Capture the cell that displays the provided text and extract its (x, y) central coordinate. 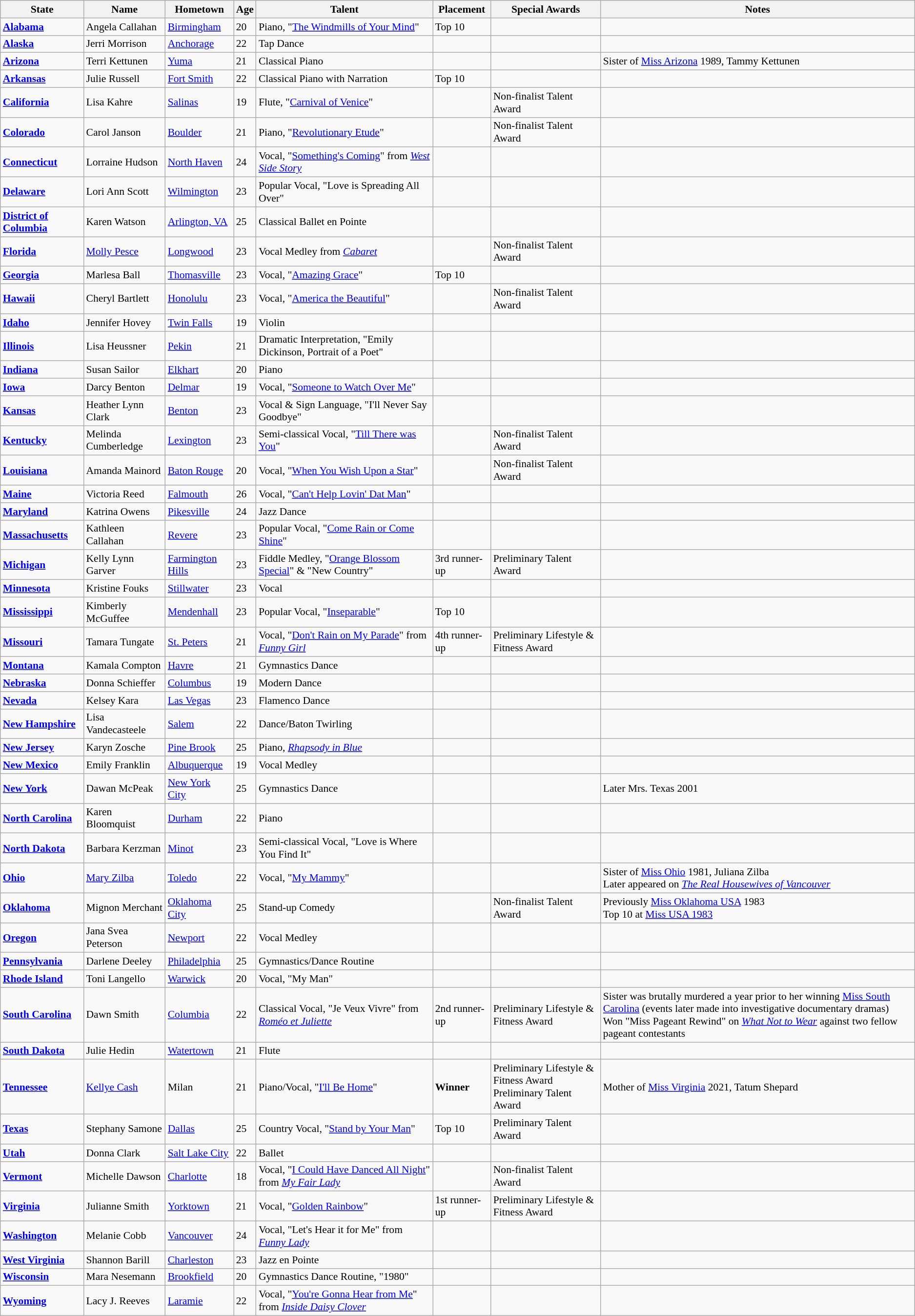
Melinda Cumberledge (124, 440)
Yuma (200, 62)
Flute, "Carnival of Venice" (345, 103)
New York City (200, 789)
Tamara Tungate (124, 641)
Durham (200, 818)
Pekin (200, 346)
North Haven (200, 162)
Lori Ann Scott (124, 192)
Fiddle Medley, "Orange Blossom Special" & "New Country" (345, 565)
Karyn Zosche (124, 748)
Modern Dance (345, 683)
Dawn Smith (124, 1015)
Alaska (42, 44)
Karen Bloomquist (124, 818)
Vancouver (200, 1236)
Gymnastics Dance Routine, "1980" (345, 1277)
Lisa Vandecasteele (124, 723)
Watertown (200, 1051)
Vocal, "Can't Help Lovin' Dat Man" (345, 494)
Kathleen Callahan (124, 535)
Maryland (42, 512)
Lisa Kahre (124, 103)
Wilmington (200, 192)
Toledo (200, 878)
Sister of Miss Ohio 1981, Juliana ZilbaLater appeared on The Real Housewives of Vancouver (757, 878)
St. Peters (200, 641)
Farmington Hills (200, 565)
Utah (42, 1153)
New Mexico (42, 765)
Twin Falls (200, 323)
Piano/Vocal, "I'll Be Home" (345, 1087)
Montana (42, 666)
Albuquerque (200, 765)
Columbia (200, 1015)
Vocal, "Someone to Watch Over Me" (345, 387)
3rd runner-up (462, 565)
Dawan McPeak (124, 789)
Violin (345, 323)
Barbara Kerzman (124, 848)
Gymnastics/Dance Routine (345, 962)
Kimberly McGuffee (124, 612)
Falmouth (200, 494)
18 (245, 1176)
Amanda Mainord (124, 471)
Carol Janson (124, 132)
Classical Piano (345, 62)
Later Mrs. Texas 2001 (757, 789)
Vocal, "You're Gonna Hear from Me" from Inside Daisy Clover (345, 1300)
Charleston (200, 1260)
Michelle Dawson (124, 1176)
Mara Nesemann (124, 1277)
Vocal, "America the Beautiful" (345, 299)
Popular Vocal, "Inseparable" (345, 612)
West Virginia (42, 1260)
Tap Dance (345, 44)
Texas (42, 1130)
Idaho (42, 323)
Placement (462, 9)
Indiana (42, 370)
26 (245, 494)
Missouri (42, 641)
Jerri Morrison (124, 44)
Darlene Deeley (124, 962)
Darcy Benton (124, 387)
Vocal, "Amazing Grace" (345, 275)
Piano, "Revolutionary Etude" (345, 132)
Columbus (200, 683)
Susan Sailor (124, 370)
Oklahoma (42, 908)
Classical Ballet en Pointe (345, 222)
Mississippi (42, 612)
Nevada (42, 700)
Arizona (42, 62)
Michigan (42, 565)
4th runner-up (462, 641)
Popular Vocal, "Come Rain or Come Shine" (345, 535)
Charlotte (200, 1176)
Mother of Miss Virginia 2021, Tatum Shepard (757, 1087)
Notes (757, 9)
Flute (345, 1051)
Longwood (200, 252)
Toni Langello (124, 979)
New York (42, 789)
Vocal (345, 589)
Marlesa Ball (124, 275)
Vocal Medley from Cabaret (345, 252)
Ballet (345, 1153)
Julianne Smith (124, 1207)
Terri Kettunen (124, 62)
Wyoming (42, 1300)
Sister of Miss Arizona 1989, Tammy Kettunen (757, 62)
Salt Lake City (200, 1153)
Pine Brook (200, 748)
Previously Miss Oklahoma USA 1983Top 10 at Miss USA 1983 (757, 908)
Stephany Samone (124, 1130)
Washington (42, 1236)
Birmingham (200, 27)
North Dakota (42, 848)
Oregon (42, 937)
Fort Smith (200, 79)
Victoria Reed (124, 494)
Salinas (200, 103)
District of Columbia (42, 222)
Georgia (42, 275)
Piano, "The Windmills of Your Mind" (345, 27)
Emily Franklin (124, 765)
Revere (200, 535)
Vocal, "Don't Rain on My Parade" from Funny Girl (345, 641)
Angela Callahan (124, 27)
Pennsylvania (42, 962)
Vocal, "Golden Rainbow" (345, 1207)
Winner (462, 1087)
Pikesville (200, 512)
Julie Russell (124, 79)
Milan (200, 1087)
Oklahoma City (200, 908)
Jana Svea Peterson (124, 937)
Kellye Cash (124, 1087)
Stand-up Comedy (345, 908)
Vocal, "Something's Coming" from West Side Story (345, 162)
Hometown (200, 9)
Alabama (42, 27)
Julie Hedin (124, 1051)
Jennifer Hovey (124, 323)
Talent (345, 9)
Mendenhall (200, 612)
Illinois (42, 346)
Minnesota (42, 589)
Special Awards (546, 9)
Cheryl Bartlett (124, 299)
1st runner-up (462, 1207)
Lexington (200, 440)
Kansas (42, 411)
Iowa (42, 387)
Vocal, "I Could Have Danced All Night" from My Fair Lady (345, 1176)
Dramatic Interpretation, "Emily Dickinson, Portrait of a Poet" (345, 346)
Vermont (42, 1176)
Mary Zilba (124, 878)
Havre (200, 666)
Brookfield (200, 1277)
Name (124, 9)
Lacy J. Reeves (124, 1300)
Wisconsin (42, 1277)
Vocal, "My Man" (345, 979)
Newport (200, 937)
Classical Piano with Narration (345, 79)
Philadelphia (200, 962)
Vocal, "My Mammy" (345, 878)
Semi-classical Vocal, "Love is Where You Find It" (345, 848)
Flamenco Dance (345, 700)
Vocal, "When You Wish Upon a Star" (345, 471)
Age (245, 9)
Lorraine Hudson (124, 162)
Kentucky (42, 440)
Dance/Baton Twirling (345, 723)
Nebraska (42, 683)
New Jersey (42, 748)
Minot (200, 848)
Kelsey Kara (124, 700)
South Carolina (42, 1015)
Stillwater (200, 589)
Elkhart (200, 370)
Anchorage (200, 44)
Maine (42, 494)
Vocal, "Let's Hear it for Me" from Funny Lady (345, 1236)
Dallas (200, 1130)
State (42, 9)
Country Vocal, "Stand by Your Man" (345, 1130)
Donna Clark (124, 1153)
Katrina Owens (124, 512)
Rhode Island (42, 979)
Delaware (42, 192)
2nd runner-up (462, 1015)
Hawaii (42, 299)
Arkansas (42, 79)
Salem (200, 723)
Karen Watson (124, 222)
Lisa Heussner (124, 346)
Molly Pesce (124, 252)
Kelly Lynn Garver (124, 565)
Thomasville (200, 275)
Preliminary Lifestyle & Fitness AwardPreliminary Talent Award (546, 1087)
Jazz Dance (345, 512)
Honolulu (200, 299)
Delmar (200, 387)
Laramie (200, 1300)
Vocal & Sign Language, "I'll Never Say Goodbye" (345, 411)
Las Vegas (200, 700)
Kristine Fouks (124, 589)
Connecticut (42, 162)
Yorktown (200, 1207)
Boulder (200, 132)
Massachusetts (42, 535)
California (42, 103)
Tennessee (42, 1087)
Louisiana (42, 471)
Mignon Merchant (124, 908)
Piano, Rhapsody in Blue (345, 748)
Baton Rouge (200, 471)
Heather Lynn Clark (124, 411)
Melanie Cobb (124, 1236)
Classical Vocal, "Je Veux Vivre" from Roméo et Juliette (345, 1015)
Ohio (42, 878)
Jazz en Pointe (345, 1260)
Kamala Compton (124, 666)
New Hampshire (42, 723)
North Carolina (42, 818)
Donna Schieffer (124, 683)
Florida (42, 252)
Virginia (42, 1207)
Popular Vocal, "Love is Spreading All Over" (345, 192)
South Dakota (42, 1051)
Benton (200, 411)
Arlington, VA (200, 222)
Semi-classical Vocal, "Till There was You" (345, 440)
Warwick (200, 979)
Shannon Barill (124, 1260)
Colorado (42, 132)
